Capture the cell that displays the provided text and extract its [X, Y] central coordinate. 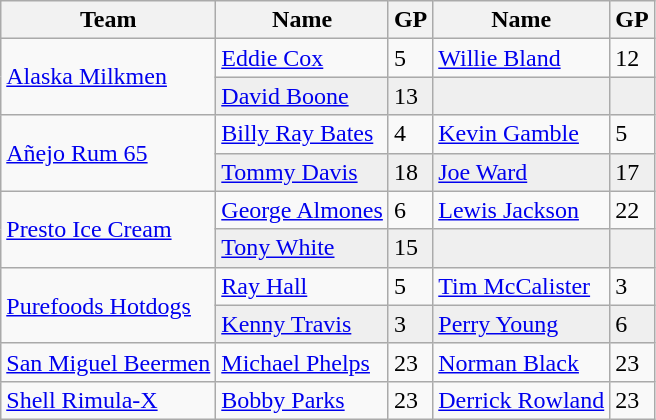
Alaska Milkmen [108, 77]
Derrick Rowland [522, 400]
George Almones [302, 210]
Kevin Gamble [522, 134]
San Miguel Beermen [108, 362]
18 [410, 172]
Billy Ray Bates [302, 134]
Añejo Rum 65 [108, 153]
Joe Ward [522, 172]
Kenny Travis [302, 324]
Presto Ice Cream [108, 229]
David Boone [302, 96]
Lewis Jackson [522, 210]
17 [632, 172]
Ray Hall [302, 286]
Shell Rimula-X [108, 400]
22 [632, 210]
Bobby Parks [302, 400]
Team [108, 20]
Tim McCalister [522, 286]
15 [410, 248]
4 [410, 134]
Norman Black [522, 362]
Michael Phelps [302, 362]
Tony White [302, 248]
Willie Bland [522, 58]
12 [632, 58]
Eddie Cox [302, 58]
Tommy Davis [302, 172]
13 [410, 96]
Purefoods Hotdogs [108, 305]
Perry Young [522, 324]
